Output the [X, Y] coordinate of the center of the cell containing the given text.  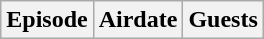
Episode [47, 20]
Airdate [138, 20]
Guests [223, 20]
